Return the (x, y) coordinate for the center point of the cell that contains the specified text.  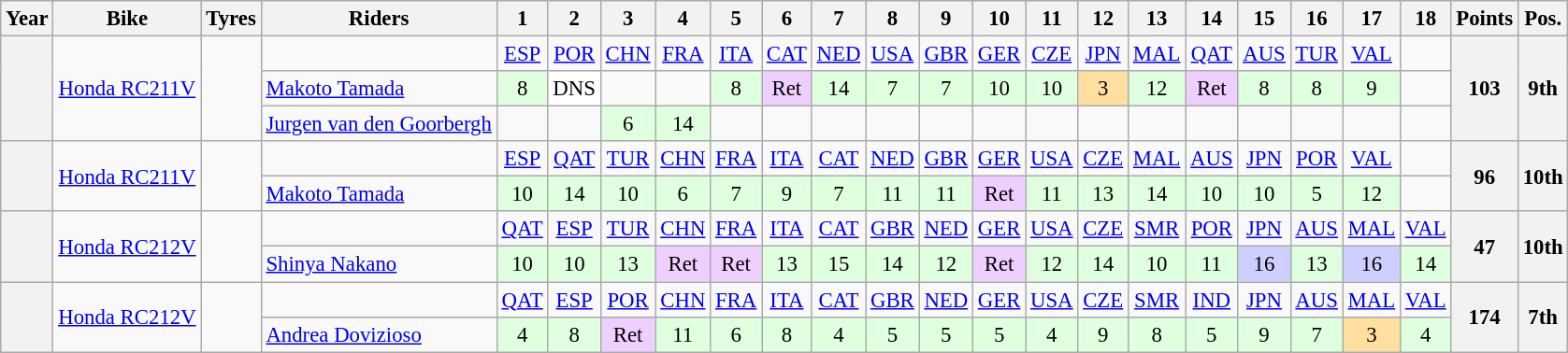
47 (1485, 247)
Jurgen van den Goorbergh (379, 124)
1 (522, 19)
Andrea Dovizioso (379, 334)
17 (1371, 19)
96 (1485, 176)
Year (27, 19)
Bike (127, 19)
Riders (379, 19)
9th (1543, 90)
DNS (574, 89)
Pos. (1543, 19)
Shinya Nakano (379, 264)
IND (1212, 300)
Points (1485, 19)
103 (1485, 90)
18 (1425, 19)
2 (574, 19)
7th (1543, 318)
Tyres (231, 19)
174 (1485, 318)
